Pinpoint the cell where the given text exists, returning its [X, Y] midpoint coordinate. 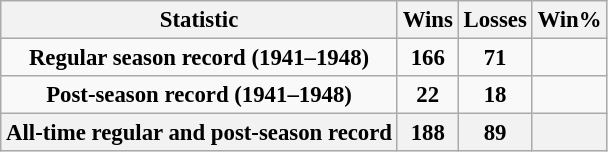
Regular season record (1941–1948) [200, 58]
22 [428, 95]
166 [428, 58]
All-time regular and post-season record [200, 133]
Statistic [200, 20]
Wins [428, 20]
71 [495, 58]
89 [495, 133]
Losses [495, 20]
Post-season record (1941–1948) [200, 95]
Win% [570, 20]
188 [428, 133]
18 [495, 95]
